Identify which cell holds the provided text, then report its [x, y] central coordinate. 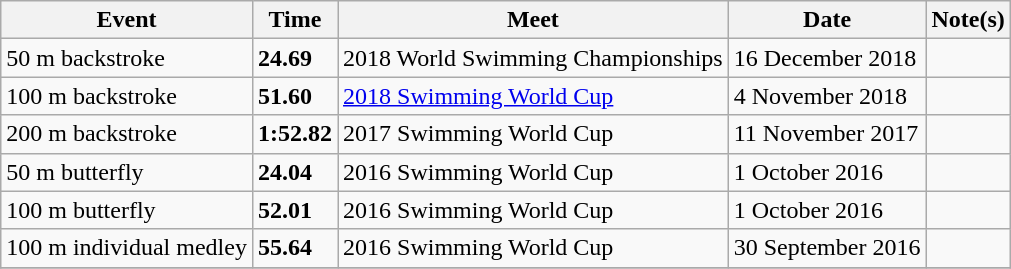
4 November 2018 [827, 96]
Meet [534, 20]
50 m backstroke [127, 58]
Note(s) [968, 20]
2018 World Swimming Championships [534, 58]
16 December 2018 [827, 58]
100 m backstroke [127, 96]
100 m individual medley [127, 248]
51.60 [294, 96]
1:52.82 [294, 134]
Time [294, 20]
Event [127, 20]
Date [827, 20]
55.64 [294, 248]
52.01 [294, 210]
50 m butterfly [127, 172]
200 m backstroke [127, 134]
100 m butterfly [127, 210]
24.04 [294, 172]
30 September 2016 [827, 248]
11 November 2017 [827, 134]
2017 Swimming World Cup [534, 134]
24.69 [294, 58]
2018 Swimming World Cup [534, 96]
